Determine the [x, y] coordinate at the center of the cell enclosing the given text.  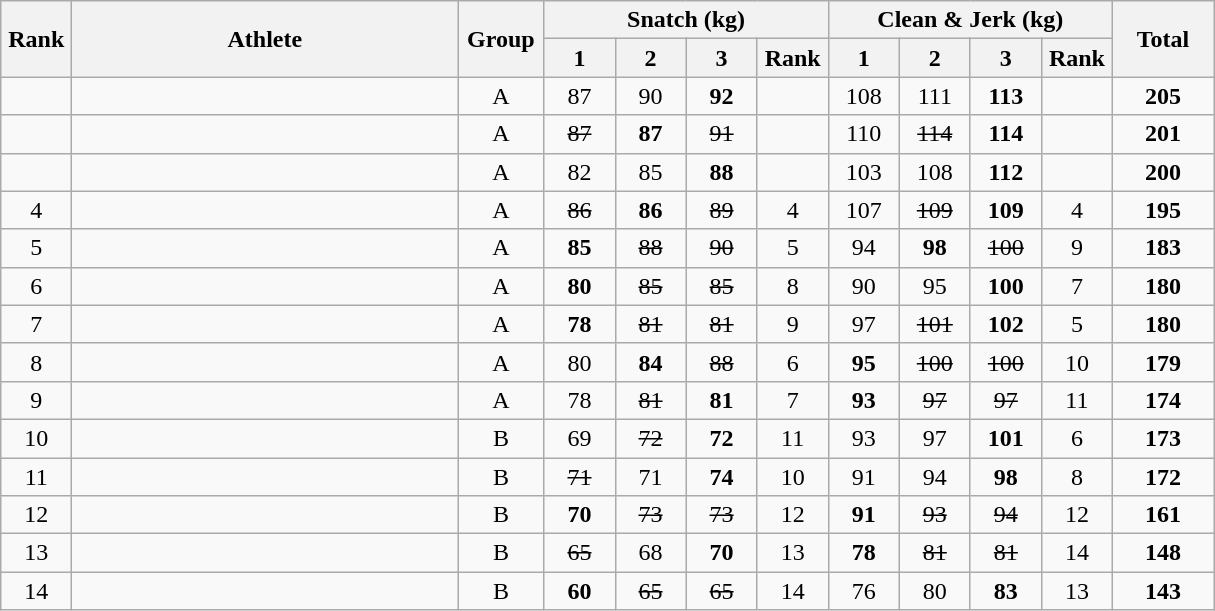
89 [722, 210]
82 [580, 172]
92 [722, 96]
Total [1162, 39]
112 [1006, 172]
183 [1162, 248]
172 [1162, 477]
195 [1162, 210]
69 [580, 438]
Group [501, 39]
103 [864, 172]
102 [1006, 324]
Snatch (kg) [686, 20]
148 [1162, 553]
83 [1006, 591]
111 [934, 96]
74 [722, 477]
173 [1162, 438]
201 [1162, 134]
110 [864, 134]
68 [650, 553]
Athlete [265, 39]
107 [864, 210]
76 [864, 591]
60 [580, 591]
174 [1162, 400]
Clean & Jerk (kg) [970, 20]
179 [1162, 362]
143 [1162, 591]
113 [1006, 96]
161 [1162, 515]
205 [1162, 96]
84 [650, 362]
200 [1162, 172]
